Provide the (x, y) coordinate of the cell's center where the given text is located.  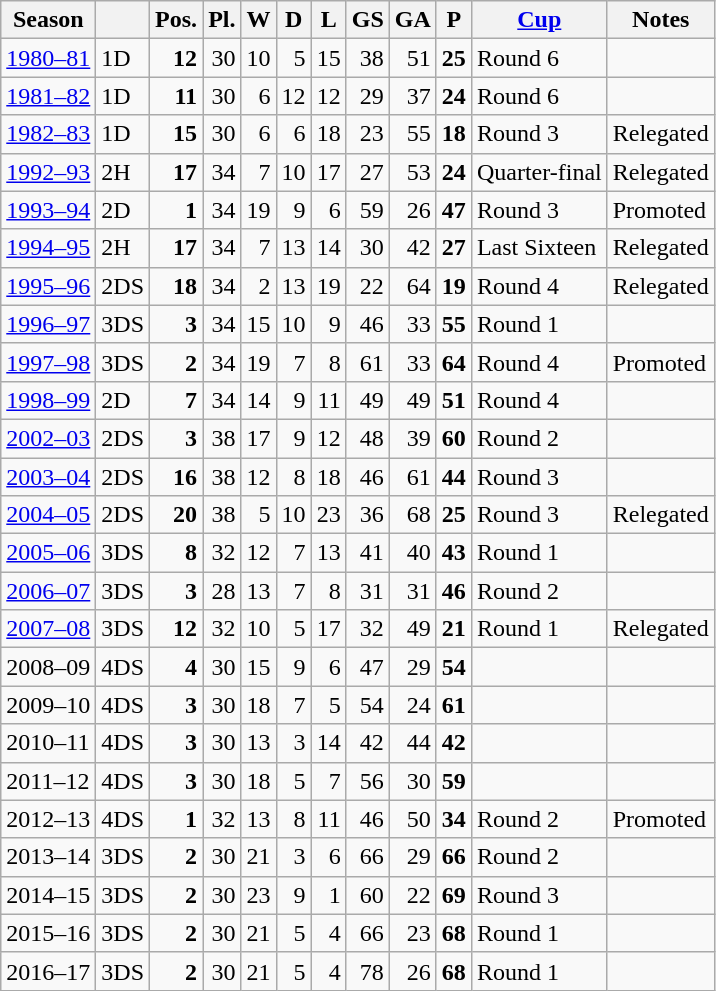
1995–96 (48, 286)
2012–13 (48, 819)
L (328, 20)
1981–82 (48, 96)
1998–99 (48, 400)
2014–15 (48, 895)
2015–16 (48, 933)
1982–83 (48, 134)
1997–98 (48, 362)
36 (368, 515)
43 (454, 553)
2010–11 (48, 743)
50 (412, 819)
GS (368, 20)
53 (412, 172)
40 (412, 553)
28 (222, 591)
1980–81 (48, 58)
69 (454, 895)
Notes (660, 20)
2002–03 (48, 438)
2009–10 (48, 705)
37 (412, 96)
P (454, 20)
2016–17 (48, 971)
41 (368, 553)
1994–95 (48, 248)
Pl. (222, 20)
2008–09 (48, 667)
2004–05 (48, 515)
20 (176, 515)
39 (412, 438)
1992–93 (48, 172)
2003–04 (48, 477)
1996–97 (48, 324)
Last Sixteen (539, 248)
2006–07 (48, 591)
Season (48, 20)
Pos. (176, 20)
78 (368, 971)
2011–12 (48, 781)
Quarter-final (539, 172)
2005–06 (48, 553)
56 (368, 781)
16 (176, 477)
2013–14 (48, 857)
Cup (539, 20)
48 (368, 438)
2007–08 (48, 629)
GA (412, 20)
1993–94 (48, 210)
W (258, 20)
D (294, 20)
